Output the [x, y] coordinate of the center of the cell containing the given text.  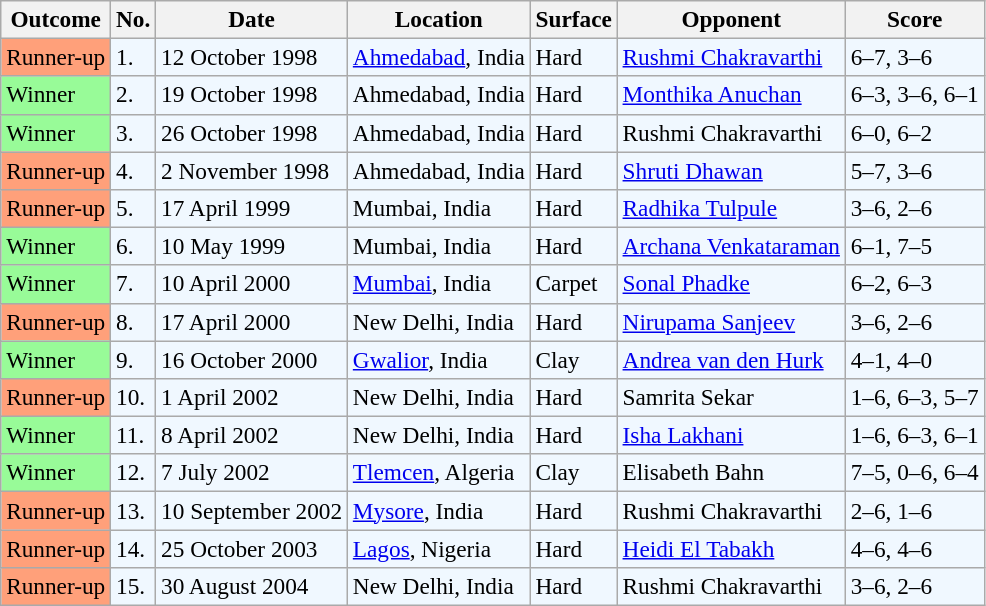
6–2, 6–3 [914, 284]
7 July 2002 [252, 473]
7. [134, 284]
Archana Venkataraman [731, 246]
26 October 1998 [252, 133]
12. [134, 473]
6–3, 3–6, 6–1 [914, 95]
Samrita Sekar [731, 397]
Shruti Dhawan [731, 170]
6–0, 6–2 [914, 133]
1 April 2002 [252, 397]
2. [134, 95]
8 April 2002 [252, 435]
2–6, 1–6 [914, 510]
14. [134, 548]
4–1, 4–0 [914, 359]
19 October 1998 [252, 95]
Carpet [574, 284]
11. [134, 435]
Isha Lakhani [731, 435]
Opponent [731, 19]
10 April 2000 [252, 284]
7–5, 0–6, 6–4 [914, 473]
Mysore, India [438, 510]
25 October 2003 [252, 548]
15. [134, 586]
5. [134, 208]
Surface [574, 19]
12 October 1998 [252, 57]
Lagos, Nigeria [438, 548]
5–7, 3–6 [914, 170]
17 April 2000 [252, 322]
17 April 1999 [252, 208]
10. [134, 397]
Andrea van den Hurk [731, 359]
8. [134, 322]
Date [252, 19]
Sonal Phadke [731, 284]
6. [134, 246]
No. [134, 19]
1. [134, 57]
4–6, 4–6 [914, 548]
16 October 2000 [252, 359]
30 August 2004 [252, 586]
Tlemcen, Algeria [438, 473]
Elisabeth Bahn [731, 473]
Gwalior, India [438, 359]
Location [438, 19]
Monthika Anuchan [731, 95]
Nirupama Sanjeev [731, 322]
4. [134, 170]
Outcome [56, 19]
10 September 2002 [252, 510]
10 May 1999 [252, 246]
2 November 1998 [252, 170]
Score [914, 19]
1–6, 6–3, 5–7 [914, 397]
6–7, 3–6 [914, 57]
13. [134, 510]
3. [134, 133]
Radhika Tulpule [731, 208]
9. [134, 359]
6–1, 7–5 [914, 246]
1–6, 6–3, 6–1 [914, 435]
Heidi El Tabakh [731, 548]
